Scan for the cell matching the given text and deliver its (X, Y) coordinate at center. 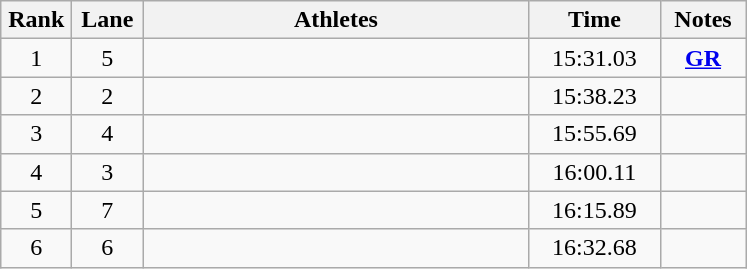
16:15.89 (594, 210)
Rank (36, 20)
Lane (108, 20)
16:00.11 (594, 172)
Notes (703, 20)
Athletes (336, 20)
Time (594, 20)
GR (703, 58)
15:38.23 (594, 96)
1 (36, 58)
16:32.68 (594, 248)
7 (108, 210)
15:55.69 (594, 134)
15:31.03 (594, 58)
